Determine the (X, Y) coordinate at the center of the cell enclosing the given text.  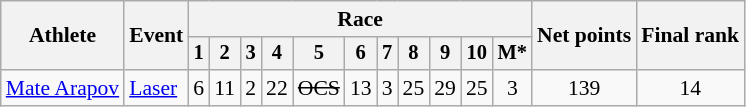
9 (445, 54)
5 (319, 54)
11 (224, 88)
Final rank (690, 36)
Net points (584, 36)
22 (277, 88)
10 (477, 54)
4 (277, 54)
OCS (319, 88)
1 (198, 54)
13 (361, 88)
29 (445, 88)
8 (414, 54)
Mate Arapov (62, 88)
14 (690, 88)
Athlete (62, 36)
7 (388, 54)
Event (156, 36)
Laser (156, 88)
Race (360, 19)
M* (512, 54)
139 (584, 88)
